Return (X, Y) of the center of cell containing provided text 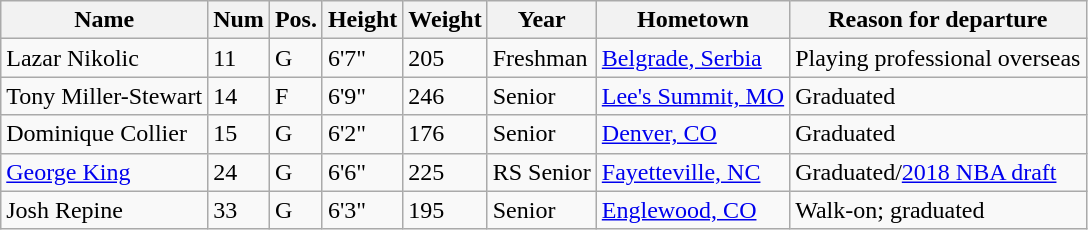
15 (239, 134)
Belgrade, Serbia (692, 58)
Name (104, 20)
Tony Miller-Stewart (104, 96)
RS Senior (542, 172)
Height (362, 20)
Hometown (692, 20)
Year (542, 20)
176 (445, 134)
Josh Repine (104, 210)
225 (445, 172)
33 (239, 210)
Freshman (542, 58)
6'7" (362, 58)
Walk-on; graduated (938, 210)
6'9" (362, 96)
F (296, 96)
Fayetteville, NC (692, 172)
Lee's Summit, MO (692, 96)
Graduated/2018 NBA draft (938, 172)
Lazar Nikolic (104, 58)
24 (239, 172)
Reason for departure (938, 20)
George King (104, 172)
Denver, CO (692, 134)
205 (445, 58)
Num (239, 20)
246 (445, 96)
Dominique Collier (104, 134)
Pos. (296, 20)
195 (445, 210)
14 (239, 96)
6'6" (362, 172)
11 (239, 58)
Weight (445, 20)
Englewood, CO (692, 210)
Playing professional overseas (938, 58)
6'2" (362, 134)
6'3" (362, 210)
